Identify which cell holds the provided text, then report its [x, y] central coordinate. 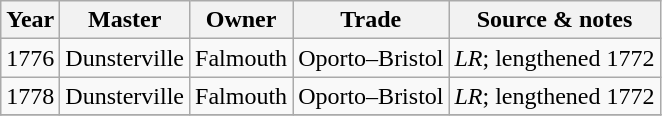
Master [125, 20]
Trade [371, 20]
Owner [242, 20]
Source & notes [554, 20]
1778 [30, 96]
1776 [30, 58]
Year [30, 20]
